For the text-containing cell, return its midpoint in [X, Y] coordinate format. 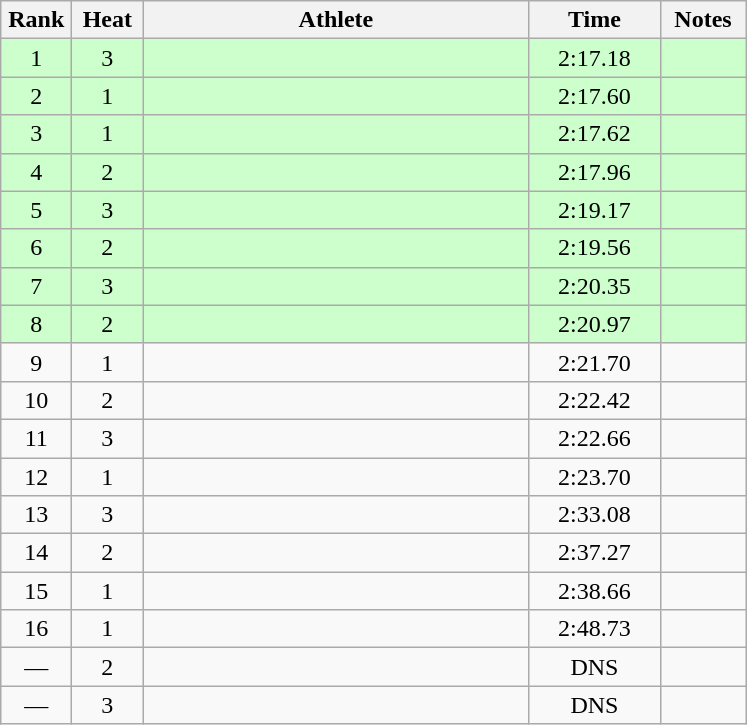
2:19.17 [594, 210]
12 [36, 477]
2:22.66 [594, 438]
8 [36, 324]
2:22.42 [594, 400]
2:20.35 [594, 286]
2:17.18 [594, 58]
11 [36, 438]
2:37.27 [594, 553]
2:21.70 [594, 362]
2:17.62 [594, 134]
Time [594, 20]
5 [36, 210]
10 [36, 400]
2:38.66 [594, 591]
9 [36, 362]
2:17.96 [594, 172]
6 [36, 248]
13 [36, 515]
2:33.08 [594, 515]
7 [36, 286]
Heat [108, 20]
2:48.73 [594, 629]
15 [36, 591]
Rank [36, 20]
2:23.70 [594, 477]
2:17.60 [594, 96]
2:19.56 [594, 248]
Notes [703, 20]
Athlete [336, 20]
16 [36, 629]
2:20.97 [594, 324]
14 [36, 553]
4 [36, 172]
